From the cell containing the given text, extract its center point as (x, y) coordinate. 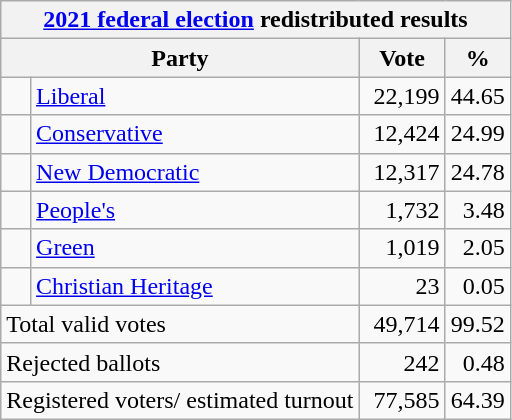
0.05 (478, 286)
77,585 (402, 400)
Total valid votes (180, 324)
1,732 (402, 210)
64.39 (478, 400)
Christian Heritage (195, 286)
99.52 (478, 324)
New Democratic (195, 172)
Conservative (195, 134)
22,199 (402, 96)
People's (195, 210)
1,019 (402, 248)
Party (180, 58)
Rejected ballots (180, 362)
44.65 (478, 96)
Liberal (195, 96)
0.48 (478, 362)
24.99 (478, 134)
12,317 (402, 172)
2.05 (478, 248)
% (478, 58)
242 (402, 362)
23 (402, 286)
49,714 (402, 324)
Vote (402, 58)
12,424 (402, 134)
3.48 (478, 210)
2021 federal election redistributed results (256, 20)
24.78 (478, 172)
Green (195, 248)
Registered voters/ estimated turnout (180, 400)
